Identify which cell holds the provided text, then report its [X, Y] central coordinate. 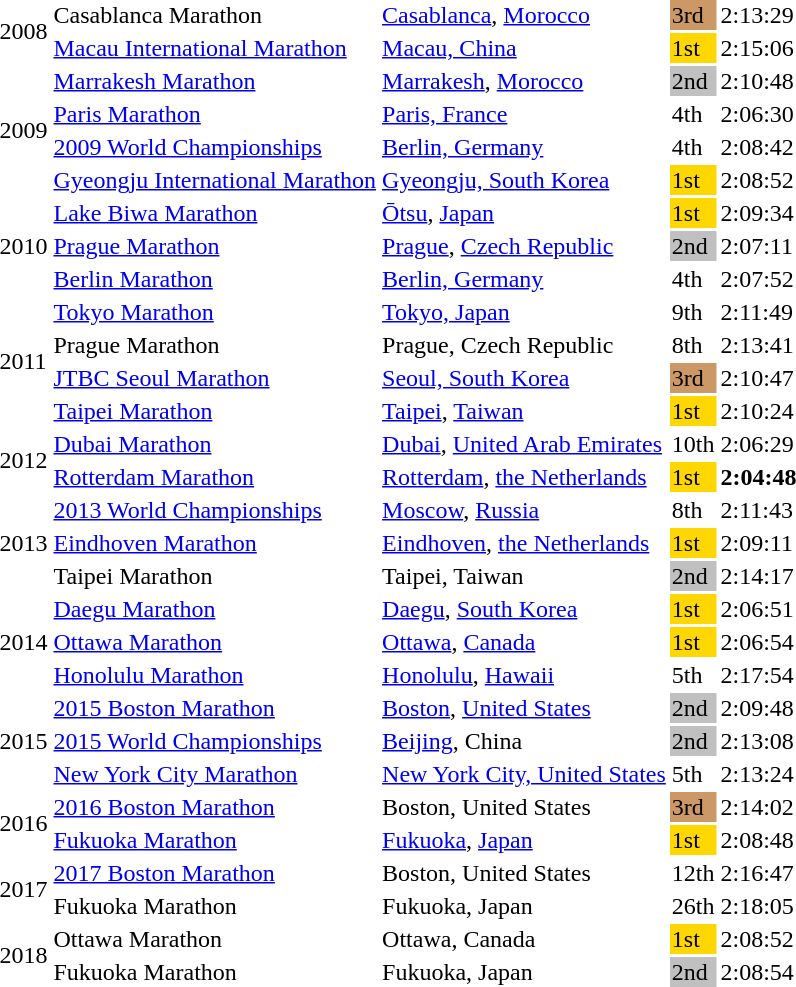
Gyeongju, South Korea [524, 180]
2015 World Championships [215, 741]
2015 Boston Marathon [215, 708]
Marrakesh, Morocco [524, 81]
Daegu, South Korea [524, 609]
9th [693, 312]
New York City, United States [524, 774]
2016 Boston Marathon [215, 807]
Rotterdam Marathon [215, 477]
Macau International Marathon [215, 48]
Tokyo Marathon [215, 312]
Dubai Marathon [215, 444]
12th [693, 873]
Rotterdam, the Netherlands [524, 477]
Honolulu, Hawaii [524, 675]
26th [693, 906]
Daegu Marathon [215, 609]
Tokyo, Japan [524, 312]
Macau, China [524, 48]
Seoul, South Korea [524, 378]
Lake Biwa Marathon [215, 213]
10th [693, 444]
Paris, France [524, 114]
Beijing, China [524, 741]
2009 World Championships [215, 147]
Casablanca Marathon [215, 15]
Dubai, United Arab Emirates [524, 444]
Eindhoven, the Netherlands [524, 543]
Casablanca, Morocco [524, 15]
Moscow, Russia [524, 510]
Berlin Marathon [215, 279]
Gyeongju International Marathon [215, 180]
Eindhoven Marathon [215, 543]
New York City Marathon [215, 774]
Marrakesh Marathon [215, 81]
Ōtsu, Japan [524, 213]
2013 World Championships [215, 510]
Paris Marathon [215, 114]
Honolulu Marathon [215, 675]
JTBC Seoul Marathon [215, 378]
2017 Boston Marathon [215, 873]
